Extract the (x, y) coordinate from the center of the cell holding the provided text.  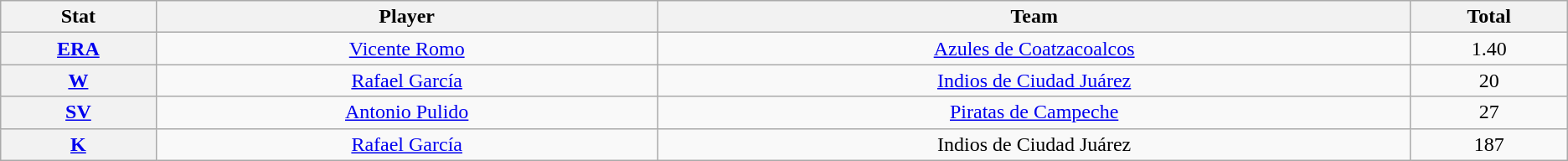
Azules de Coatzacoalcos (1034, 49)
Team (1034, 17)
SV (79, 112)
Total (1489, 17)
Antonio Pulido (407, 112)
187 (1489, 144)
Vicente Romo (407, 49)
27 (1489, 112)
Player (407, 17)
Stat (79, 17)
1.40 (1489, 49)
ERA (79, 49)
W (79, 80)
20 (1489, 80)
Piratas de Campeche (1034, 112)
K (79, 144)
